Capture the cell that displays the provided text and extract its [x, y] central coordinate. 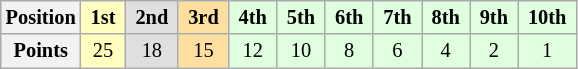
5th [301, 17]
Position [41, 17]
6th [349, 17]
12 [253, 51]
10 [301, 51]
1st [104, 17]
10th [547, 17]
18 [152, 51]
2 [494, 51]
9th [494, 17]
3rd [203, 17]
8th [446, 17]
4 [446, 51]
25 [104, 51]
1 [547, 51]
7th [397, 17]
2nd [152, 17]
15 [203, 51]
6 [397, 51]
4th [253, 17]
Points [41, 51]
8 [349, 51]
